Capture the cell that displays the provided text and extract its [X, Y] central coordinate. 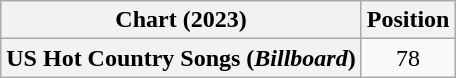
78 [408, 58]
Chart (2023) [181, 20]
Position [408, 20]
US Hot Country Songs (Billboard) [181, 58]
